Provide the (X, Y) coordinate of the cell's center where the given text is located.  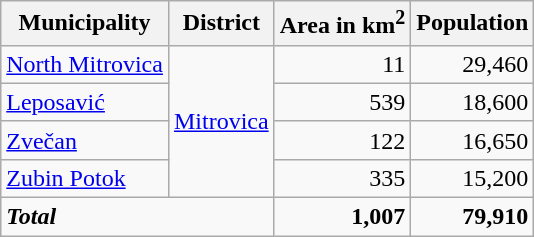
Mitrovica (221, 121)
Area in km2 (342, 24)
Leposavić (85, 102)
122 (342, 140)
335 (342, 178)
Total (138, 217)
16,650 (472, 140)
District (221, 24)
18,600 (472, 102)
11 (342, 64)
North Mitrovica (85, 64)
Population (472, 24)
29,460 (472, 64)
Municipality (85, 24)
15,200 (472, 178)
Zubin Potok (85, 178)
Zvečan (85, 140)
1,007 (342, 217)
539 (342, 102)
79,910 (472, 217)
